Scan for the cell matching the given text and deliver its [x, y] coordinate at center. 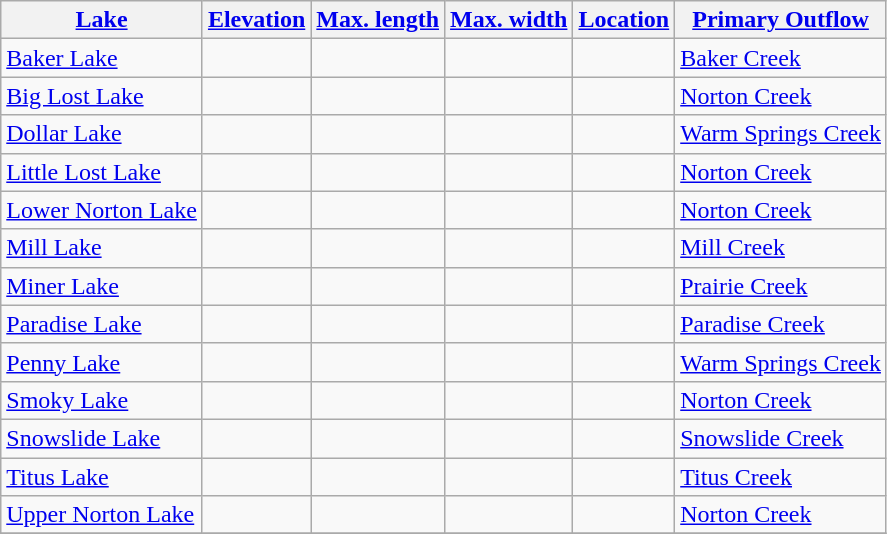
Titus Lake [102, 477]
Titus Creek [781, 477]
Mill Creek [781, 248]
Snowslide Lake [102, 438]
Elevation [256, 20]
Prairie Creek [781, 286]
Little Lost Lake [102, 172]
Penny Lake [102, 362]
Smoky Lake [102, 400]
Primary Outflow [781, 20]
Upper Norton Lake [102, 515]
Paradise Lake [102, 324]
Miner Lake [102, 286]
Paradise Creek [781, 324]
Mill Lake [102, 248]
Baker Creek [781, 58]
Max. width [509, 20]
Baker Lake [102, 58]
Lake [102, 20]
Dollar Lake [102, 134]
Location [624, 20]
Snowslide Creek [781, 438]
Big Lost Lake [102, 96]
Max. length [378, 20]
Lower Norton Lake [102, 210]
